Find where the given text appears and provide that cell's center as [X, Y] coordinate. 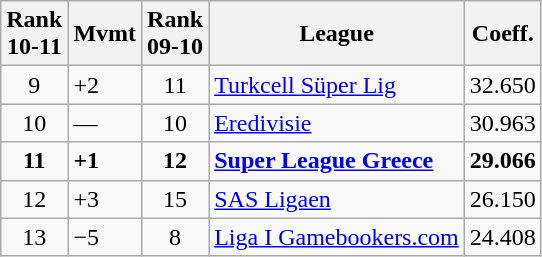
Eredivisie [337, 123]
Mvmt [105, 34]
— [105, 123]
+3 [105, 199]
−5 [105, 237]
29.066 [502, 161]
Coeff. [502, 34]
8 [176, 237]
13 [34, 237]
26.150 [502, 199]
+1 [105, 161]
Super League Greece [337, 161]
30.963 [502, 123]
9 [34, 85]
32.650 [502, 85]
15 [176, 199]
League [337, 34]
Turkcell Süper Lig [337, 85]
Liga I Gamebookers.com [337, 237]
24.408 [502, 237]
+2 [105, 85]
Rank10-11 [34, 34]
Rank09-10 [176, 34]
SAS Ligaen [337, 199]
